From the cell containing the given text, extract its center point as [X, Y] coordinate. 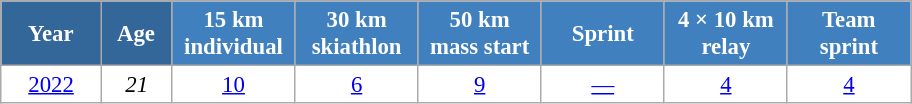
Team sprint [848, 34]
50 km mass start [480, 34]
Sprint [602, 34]
4 × 10 km relay [726, 34]
30 km skiathlon [356, 34]
— [602, 85]
6 [356, 85]
15 km individual [234, 34]
9 [480, 85]
Year [52, 34]
Age [136, 34]
10 [234, 85]
2022 [52, 85]
21 [136, 85]
